Search for the cell housing the specified text and yield its [x, y] center coordinate. 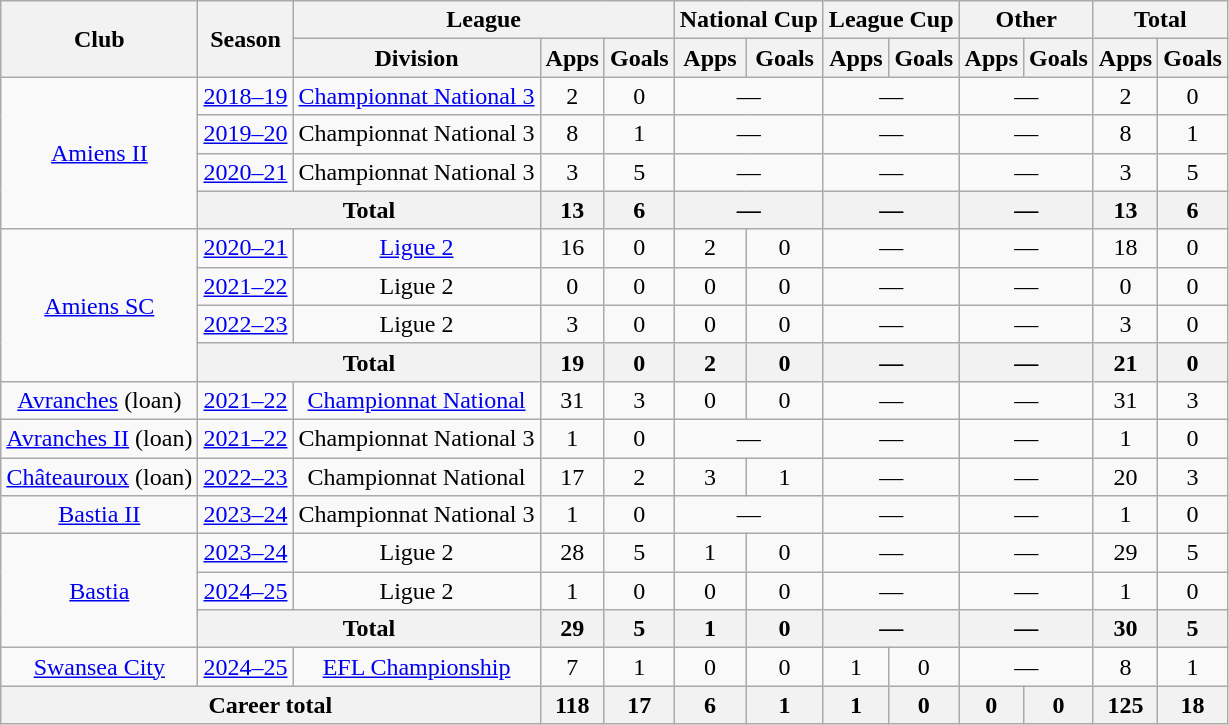
Club [100, 39]
20 [1125, 477]
28 [572, 553]
Career total [270, 705]
21 [1125, 362]
125 [1125, 705]
19 [572, 362]
Bastia [100, 591]
30 [1125, 629]
Amiens II [100, 153]
National Cup [748, 20]
League [484, 20]
Swansea City [100, 667]
Other [1026, 20]
Amiens SC [100, 305]
16 [572, 248]
7 [572, 667]
Châteauroux (loan) [100, 477]
League Cup [891, 20]
Division [416, 58]
2018–19 [246, 96]
EFL Championship [416, 667]
Avranches (loan) [100, 400]
Avranches II (loan) [100, 438]
2019–20 [246, 134]
Season [246, 39]
118 [572, 705]
Bastia II [100, 515]
